Identify which cell holds the provided text, then report its [X, Y] central coordinate. 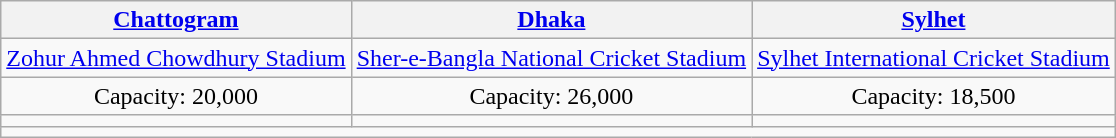
Capacity: 18,500 [934, 96]
Capacity: 20,000 [176, 96]
Chattogram [176, 20]
Sylhet International Cricket Stadium [934, 58]
Capacity: 26,000 [551, 96]
Sylhet [934, 20]
Dhaka [551, 20]
Zohur Ahmed Chowdhury Stadium [176, 58]
Sher-e-Bangla National Cricket Stadium [551, 58]
